Provide the [X, Y] coordinate of the cell's center where the given text is located.  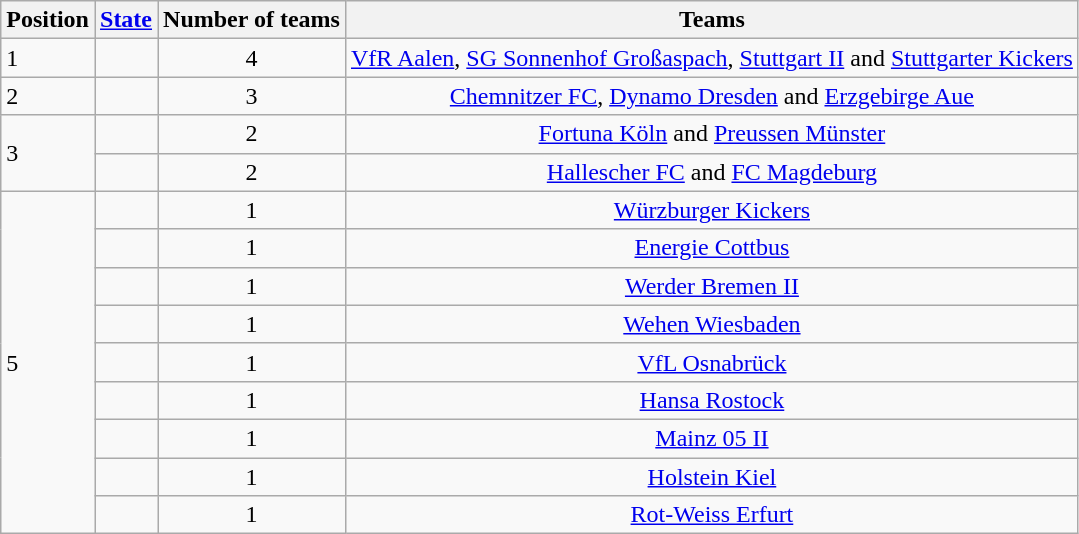
Rot-Weiss Erfurt [712, 515]
5 [48, 362]
Fortuna Köln and Preussen Münster [712, 134]
Hallescher FC and FC Magdeburg [712, 172]
Werder Bremen II [712, 286]
Energie Cottbus [712, 248]
Wehen Wiesbaden [712, 324]
Würzburger Kickers [712, 210]
4 [252, 58]
VfR Aalen, SG Sonnenhof Großaspach, Stuttgart II and Stuttgarter Kickers [712, 58]
State [126, 20]
Mainz 05 II [712, 438]
Number of teams [252, 20]
Position [48, 20]
Teams [712, 20]
VfL Osnabrück [712, 362]
Holstein Kiel [712, 477]
Chemnitzer FC, Dynamo Dresden and Erzgebirge Aue [712, 96]
Hansa Rostock [712, 400]
